For the text-containing cell, return its midpoint in [x, y] coordinate format. 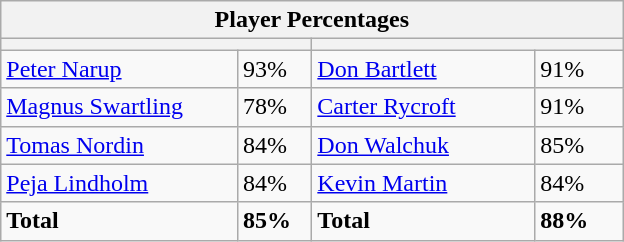
Don Bartlett [424, 69]
88% [579, 221]
Kevin Martin [424, 183]
Tomas Nordin [120, 145]
Don Walchuk [424, 145]
93% [274, 69]
78% [274, 107]
Peja Lindholm [120, 183]
Carter Rycroft [424, 107]
Player Percentages [312, 20]
Magnus Swartling [120, 107]
Peter Narup [120, 69]
